Determine the [x, y] coordinate at the center of the cell enclosing the given text.  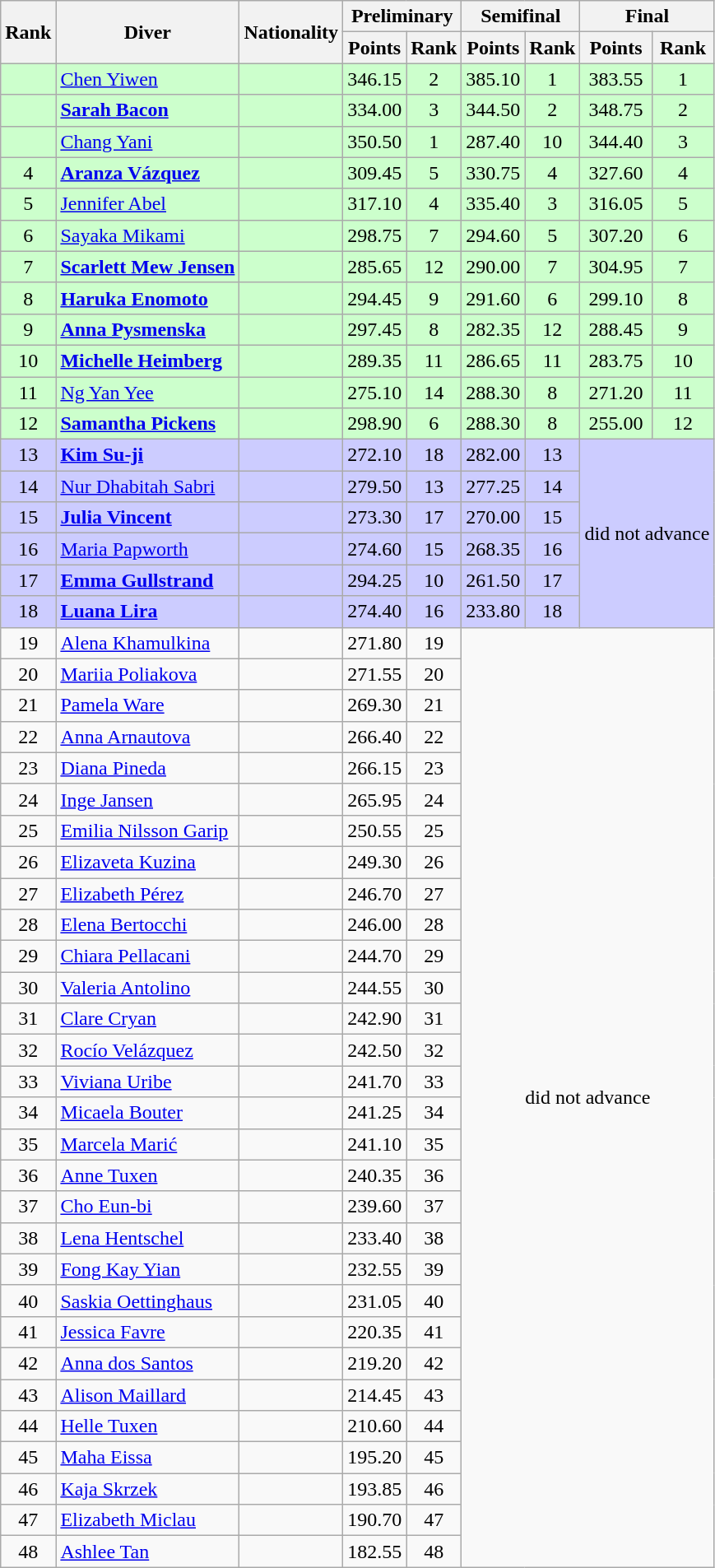
271.55 [375, 674]
309.45 [375, 173]
Aranza Vázquez [148, 173]
Sayaka Mikami [148, 235]
282.00 [494, 455]
Elizaveta Kuzina [148, 862]
Mariia Poliakova [148, 674]
274.40 [375, 612]
Maha Eissa [148, 1458]
Marcela Marić [148, 1144]
330.75 [494, 173]
244.70 [375, 956]
Sarah Bacon [148, 110]
294.25 [375, 580]
294.45 [375, 298]
Lena Hentschel [148, 1238]
240.35 [375, 1175]
282.35 [494, 329]
244.55 [375, 988]
344.50 [494, 110]
Anna Arnautova [148, 737]
231.05 [375, 1300]
Anna Pysmenska [148, 329]
269.30 [375, 705]
242.90 [375, 1019]
Micaela Bouter [148, 1113]
Julia Vincent [148, 518]
Clare Cryan [148, 1019]
299.10 [615, 298]
242.50 [375, 1050]
Scarlett Mew Jensen [148, 267]
385.10 [494, 79]
265.95 [375, 799]
Chen Yiwen [148, 79]
233.40 [375, 1238]
Nationality [291, 32]
214.45 [375, 1395]
246.00 [375, 925]
Samantha Pickens [148, 424]
246.70 [375, 893]
289.35 [375, 361]
Anne Tuxen [148, 1175]
383.55 [615, 79]
334.00 [375, 110]
Haruka Enomoto [148, 298]
Pamela Ware [148, 705]
290.00 [494, 267]
270.00 [494, 518]
182.55 [375, 1552]
327.60 [615, 173]
239.60 [375, 1207]
Emilia Nilsson Garip [148, 831]
Valeria Antolino [148, 988]
266.40 [375, 737]
279.50 [375, 486]
250.55 [375, 831]
316.05 [615, 204]
307.20 [615, 235]
Emma Gullstrand [148, 580]
286.65 [494, 361]
Viviana Uribe [148, 1082]
Elizabeth Pérez [148, 893]
271.20 [615, 393]
298.75 [375, 235]
Alison Maillard [148, 1395]
298.90 [375, 424]
261.50 [494, 580]
Ashlee Tan [148, 1552]
233.80 [494, 612]
291.60 [494, 298]
288.45 [615, 329]
Elena Bertocchi [148, 925]
350.50 [375, 142]
190.70 [375, 1520]
219.20 [375, 1363]
Kaja Skrzek [148, 1489]
271.80 [375, 643]
273.30 [375, 518]
Nur Dhabitah Sabri [148, 486]
Luana Lira [148, 612]
266.15 [375, 768]
Alena Khamulkina [148, 643]
Diana Pineda [148, 768]
Diver [148, 32]
241.25 [375, 1113]
272.10 [375, 455]
277.25 [494, 486]
335.40 [494, 204]
275.10 [375, 393]
Maria Papworth [148, 549]
297.45 [375, 329]
294.60 [494, 235]
Jennifer Abel [148, 204]
Semifinal [521, 16]
Chiara Pellacani [148, 956]
346.15 [375, 79]
255.00 [615, 424]
Anna dos Santos [148, 1363]
Ng Yan Yee [148, 393]
344.40 [615, 142]
241.10 [375, 1144]
Inge Jansen [148, 799]
Elizabeth Miclau [148, 1520]
249.30 [375, 862]
348.75 [615, 110]
274.60 [375, 549]
Saskia Oettinghaus [148, 1300]
193.85 [375, 1489]
Helle Tuxen [148, 1426]
210.60 [375, 1426]
Rocío Velázquez [148, 1050]
Final [647, 16]
Chang Yani [148, 142]
268.35 [494, 549]
285.65 [375, 267]
241.70 [375, 1082]
Michelle Heimberg [148, 361]
195.20 [375, 1458]
232.55 [375, 1269]
304.95 [615, 267]
Cho Eun-bi [148, 1207]
283.75 [615, 361]
Fong Kay Yian [148, 1269]
Preliminary [402, 16]
220.35 [375, 1332]
Kim Su-ji [148, 455]
317.10 [375, 204]
Jessica Favre [148, 1332]
287.40 [494, 142]
